Extract the [X, Y] coordinate from the center of the cell holding the provided text.  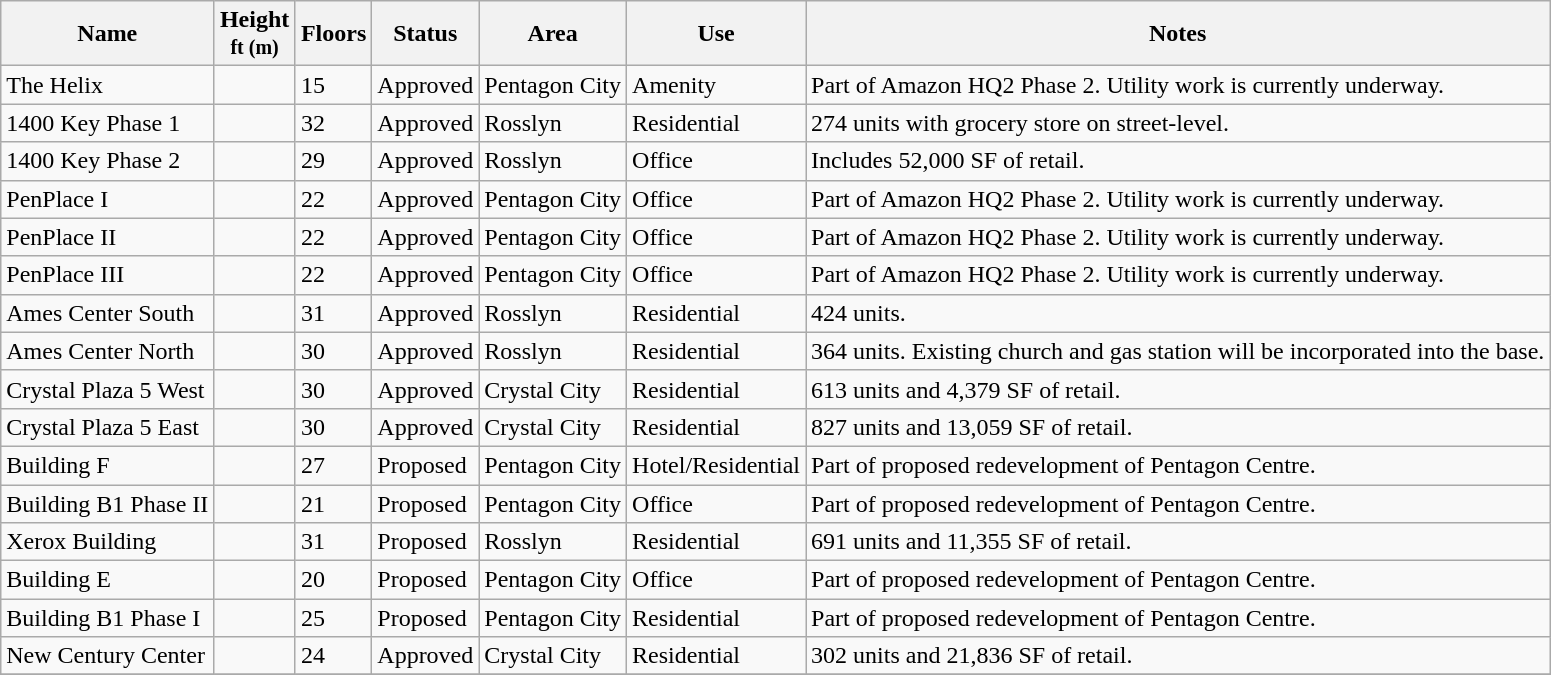
Name [108, 34]
Use [716, 34]
Amenity [716, 85]
PenPlace II [108, 237]
Heightft (m) [255, 34]
29 [333, 161]
PenPlace III [108, 275]
302 units and 21,836 SF of retail. [1178, 656]
274 units with grocery store on street-level. [1178, 123]
The Helix [108, 85]
New Century Center [108, 656]
Building F [108, 465]
Crystal Plaza 5 West [108, 389]
424 units. [1178, 313]
827 units and 13,059 SF of retail. [1178, 427]
Includes 52,000 SF of retail. [1178, 161]
Crystal Plaza 5 East [108, 427]
691 units and 11,355 SF of retail. [1178, 542]
1400 Key Phase 2 [108, 161]
Building E [108, 580]
Area [553, 34]
Ames Center South [108, 313]
Xerox Building [108, 542]
Ames Center North [108, 351]
25 [333, 618]
20 [333, 580]
Building B1 Phase I [108, 618]
15 [333, 85]
32 [333, 123]
24 [333, 656]
27 [333, 465]
Hotel/Residential [716, 465]
Floors [333, 34]
613 units and 4,379 SF of retail. [1178, 389]
Notes [1178, 34]
1400 Key Phase 1 [108, 123]
Status [426, 34]
21 [333, 503]
Building B1 Phase II [108, 503]
PenPlace I [108, 199]
364 units. Existing church and gas station will be incorporated into the base. [1178, 351]
